Find where the given text appears and provide that cell's center as [x, y] coordinate. 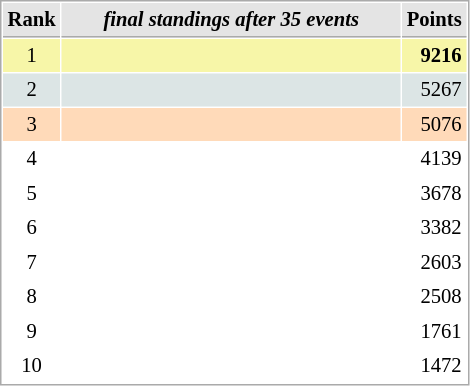
Rank [32, 20]
2 [32, 90]
6 [32, 228]
8 [32, 296]
7 [32, 262]
9 [32, 332]
Points [434, 20]
3678 [434, 194]
1 [32, 56]
final standings after 35 events [232, 20]
5 [32, 194]
5076 [434, 124]
4 [32, 158]
9216 [434, 56]
2603 [434, 262]
2508 [434, 296]
1472 [434, 366]
1761 [434, 332]
3 [32, 124]
5267 [434, 90]
10 [32, 366]
3382 [434, 228]
4139 [434, 158]
